Extract the [x, y] coordinate from the center of the cell holding the provided text.  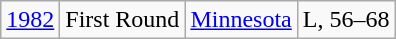
L, 56–68 [346, 20]
First Round [122, 20]
Minnesota [241, 20]
1982 [30, 20]
